Identify which cell holds the provided text, then report its [X, Y] central coordinate. 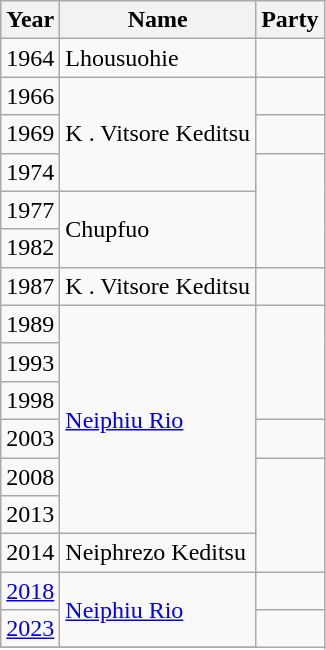
1982 [30, 248]
1964 [30, 58]
2018 [30, 591]
2023 [30, 629]
2003 [30, 438]
1998 [30, 400]
2013 [30, 515]
Chupfuo [158, 229]
1966 [30, 96]
1974 [30, 172]
1989 [30, 324]
Party [290, 20]
Year [30, 20]
1977 [30, 210]
Lhousuohie [158, 58]
Name [158, 20]
1987 [30, 286]
2014 [30, 553]
Neiphrezo Keditsu [158, 553]
2008 [30, 477]
1993 [30, 362]
1969 [30, 134]
